Pinpoint the cell where the given text exists, returning its (x, y) midpoint coordinate. 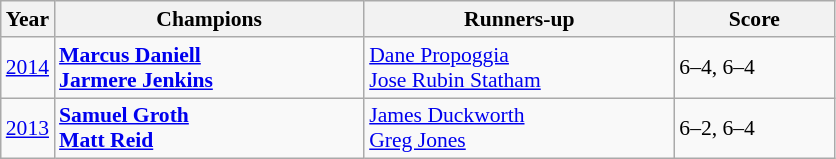
Score (754, 19)
James Duckworth Greg Jones (519, 128)
Runners-up (519, 19)
Dane Propoggia Jose Rubin Statham (519, 68)
Samuel Groth Matt Reid (209, 128)
Champions (209, 19)
6–2, 6–4 (754, 128)
2014 (28, 68)
6–4, 6–4 (754, 68)
Marcus Daniell Jarmere Jenkins (209, 68)
Year (28, 19)
2013 (28, 128)
